Scan for the cell matching the given text and deliver its [X, Y] coordinate at center. 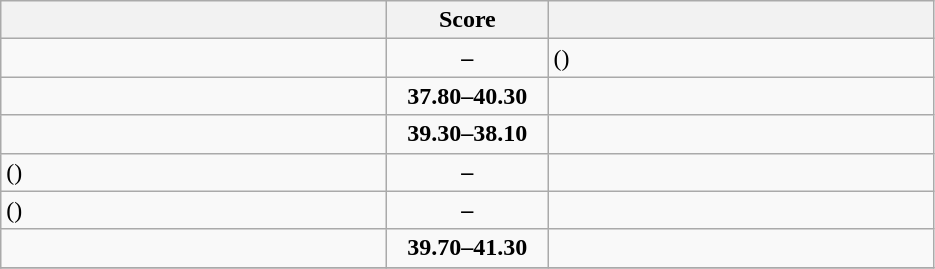
39.30–38.10 [468, 134]
39.70–41.30 [468, 248]
37.80–40.30 [468, 96]
Score [468, 20]
